Return the (x, y) coordinate for the center point of the cell that contains the specified text.  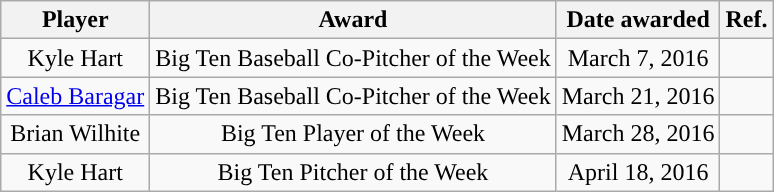
Player (76, 20)
Caleb Baragar (76, 96)
Big Ten Player of the Week (353, 134)
April 18, 2016 (638, 172)
Award (353, 20)
March 21, 2016 (638, 96)
Date awarded (638, 20)
Brian Wilhite (76, 134)
March 28, 2016 (638, 134)
Ref. (746, 20)
March 7, 2016 (638, 58)
Big Ten Pitcher of the Week (353, 172)
